Identify which cell holds the provided text, then report its [x, y] central coordinate. 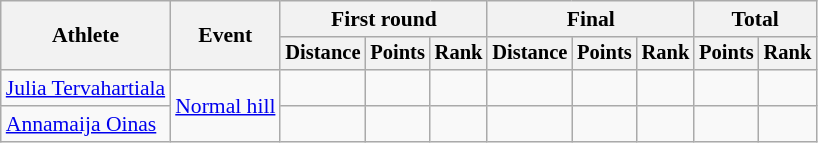
Final [590, 19]
Total [755, 19]
Annamaija Oinas [86, 124]
Normal hill [225, 106]
First round [384, 19]
Event [225, 36]
Athlete [86, 36]
Julia Tervahartiala [86, 88]
